For the text-containing cell, return its midpoint in [X, Y] coordinate format. 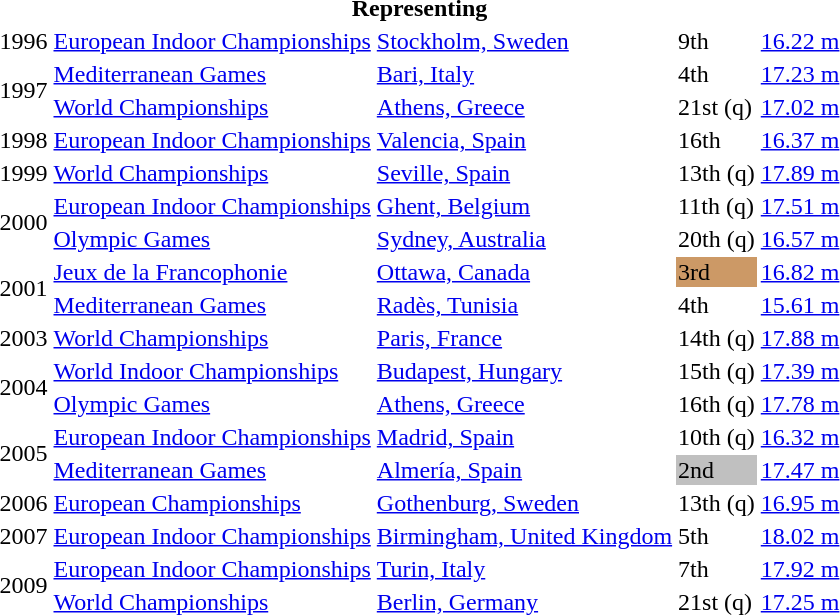
16th (q) [717, 404]
16th [717, 140]
Gothenburg, Sweden [524, 503]
Turin, Italy [524, 569]
Stockholm, Sweden [524, 41]
10th (q) [717, 437]
7th [717, 569]
20th (q) [717, 239]
Valencia, Spain [524, 140]
Ghent, Belgium [524, 206]
Sydney, Australia [524, 239]
15th (q) [717, 371]
Ottawa, Canada [524, 272]
Budapest, Hungary [524, 371]
European Championships [212, 503]
5th [717, 536]
9th [717, 41]
Birmingham, United Kingdom [524, 536]
2nd [717, 470]
World Indoor Championships [212, 371]
3rd [717, 272]
Radès, Tunisia [524, 305]
Almería, Spain [524, 470]
Madrid, Spain [524, 437]
21st (q) [717, 107]
Seville, Spain [524, 173]
Bari, Italy [524, 74]
11th (q) [717, 206]
Paris, France [524, 338]
Jeux de la Francophonie [212, 272]
14th (q) [717, 338]
